Determine the [X, Y] coordinate at the center of the cell enclosing the given text.  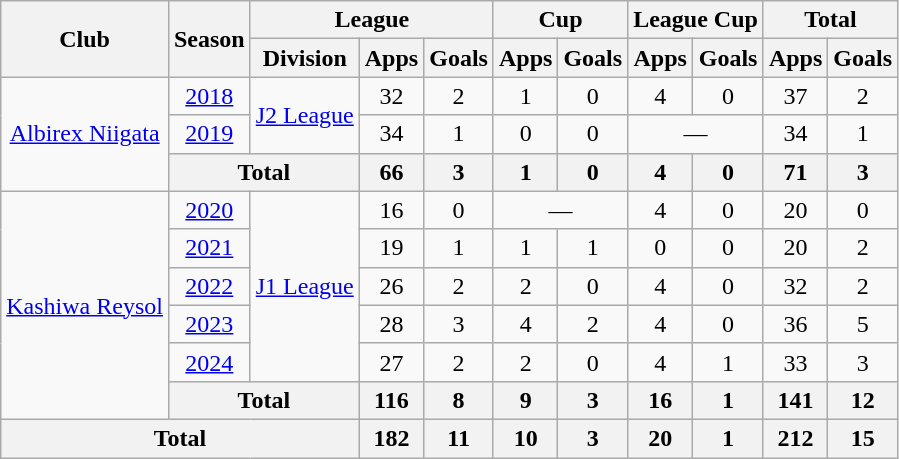
182 [391, 438]
28 [391, 324]
2024 [209, 362]
J1 League [304, 286]
2021 [209, 248]
Club [85, 39]
J2 League [304, 115]
116 [391, 400]
Albirex Niigata [85, 134]
Cup [560, 20]
212 [795, 438]
141 [795, 400]
15 [863, 438]
League [372, 20]
33 [795, 362]
2020 [209, 210]
5 [863, 324]
Kashiwa Reysol [85, 305]
2018 [209, 96]
36 [795, 324]
71 [795, 172]
League Cup [696, 20]
10 [525, 438]
12 [863, 400]
27 [391, 362]
2022 [209, 286]
66 [391, 172]
Division [304, 58]
11 [459, 438]
26 [391, 286]
2023 [209, 324]
9 [525, 400]
19 [391, 248]
2019 [209, 134]
Season [209, 39]
8 [459, 400]
37 [795, 96]
